Provide the [X, Y] coordinate of the cell's center where the given text is located.  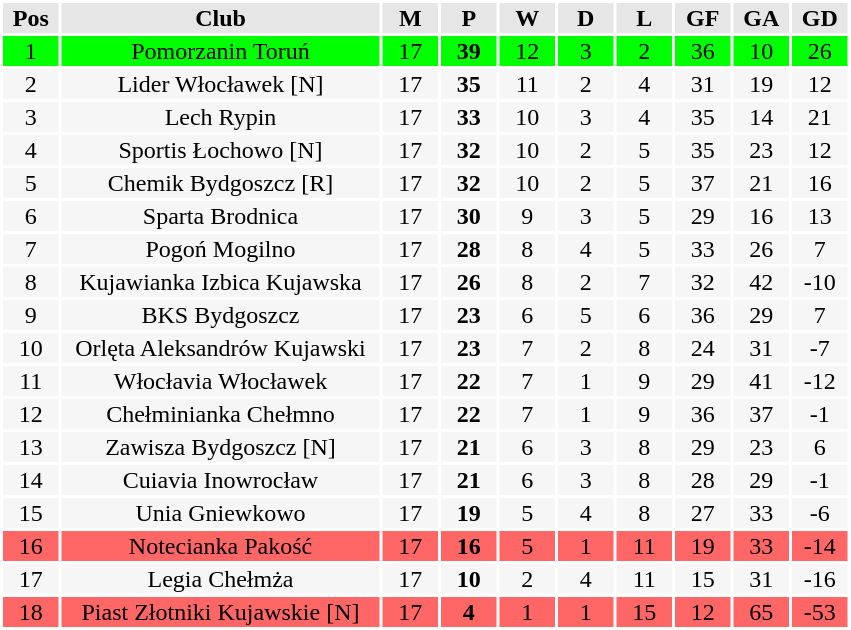
GD [820, 18]
-12 [820, 381]
42 [762, 282]
Włocłavia Włocławek [221, 381]
Legia Chełmża [221, 579]
-6 [820, 513]
24 [703, 348]
Kujawianka Izbica Kujawska [221, 282]
M [410, 18]
18 [31, 612]
-10 [820, 282]
Cuiavia Inowrocław [221, 480]
30 [469, 216]
GA [762, 18]
Pogoń Mogilno [221, 249]
Lech Rypin [221, 117]
Notecianka Pakość [221, 546]
Chełminianka Chełmno [221, 414]
-7 [820, 348]
Club [221, 18]
Pomorzanin Toruń [221, 51]
-16 [820, 579]
W [528, 18]
65 [762, 612]
Pos [31, 18]
Lider Włocławek [N] [221, 84]
D [586, 18]
-53 [820, 612]
GF [703, 18]
Piast Złotniki Kujawskie [N] [221, 612]
39 [469, 51]
Orlęta Aleksandrów Kujawski [221, 348]
BKS Bydgoszcz [221, 315]
27 [703, 513]
Zawisza Bydgoszcz [N] [221, 447]
Chemik Bydgoszcz [R] [221, 183]
Sportis Łochowo [N] [221, 150]
P [469, 18]
Sparta Brodnica [221, 216]
41 [762, 381]
-14 [820, 546]
Unia Gniewkowo [221, 513]
L [644, 18]
